Output the [X, Y] coordinate of the center of the cell containing the given text.  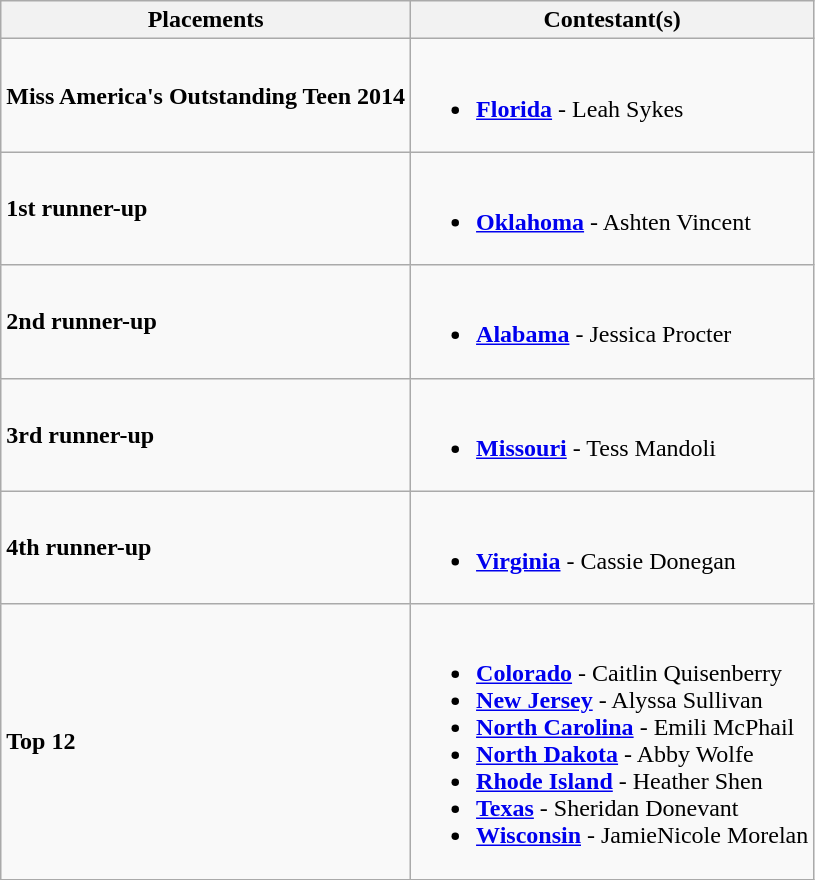
Contestant(s) [612, 20]
1st runner-up [206, 208]
2nd runner-up [206, 322]
Placements [206, 20]
3rd runner-up [206, 434]
Miss America's Outstanding Teen 2014 [206, 96]
Alabama - Jessica Procter [612, 322]
Virginia - Cassie Donegan [612, 548]
Top 12 [206, 742]
4th runner-up [206, 548]
Oklahoma - Ashten Vincent [612, 208]
Florida - Leah Sykes [612, 96]
Missouri - Tess Mandoli [612, 434]
